Pinpoint the cell where the given text exists, returning its (X, Y) midpoint coordinate. 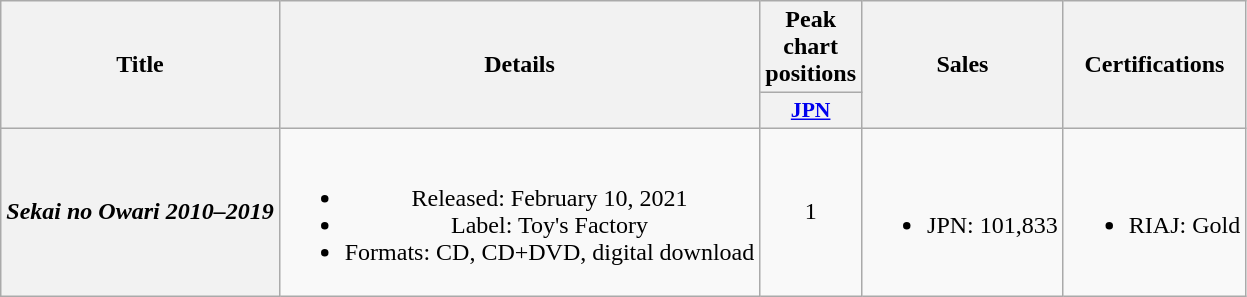
Sales (963, 65)
1 (811, 212)
Certifications (1154, 65)
Peakchartpositions (811, 47)
Released: February 10, 2021 Label: Toy's FactoryFormats: CD, CD+DVD, digital download (520, 212)
JPN: 101,833 (963, 212)
Sekai no Owari 2010–2019 (140, 212)
JPN (811, 111)
Details (520, 65)
RIAJ: Gold (1154, 212)
Title (140, 65)
